Return the [x, y] coordinate for the center point of the cell that contains the specified text.  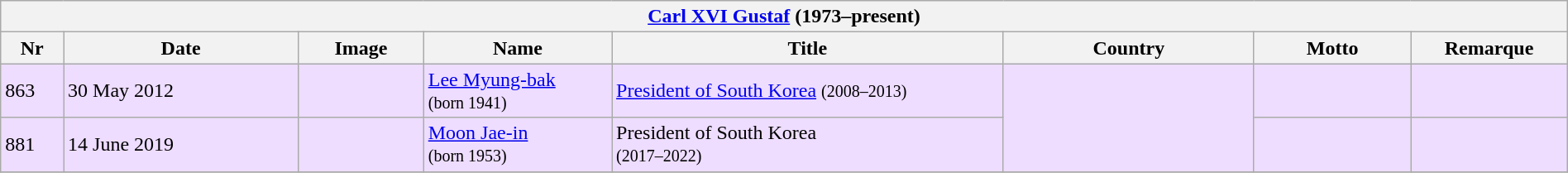
881 [32, 144]
14 June 2019 [181, 144]
Lee Myung-bak(born 1941) [518, 91]
Title [808, 48]
Date [181, 48]
Country [1128, 48]
President of South Korea(2017–2022) [808, 144]
863 [32, 91]
30 May 2012 [181, 91]
Name [518, 48]
Motto [1331, 48]
President of South Korea (2008–2013) [808, 91]
Remarque [1489, 48]
Moon Jae-in(born 1953) [518, 144]
Nr [32, 48]
Image [361, 48]
Carl XVI Gustaf (1973–present) [784, 17]
